Search for the cell housing the specified text and yield its (X, Y) center coordinate. 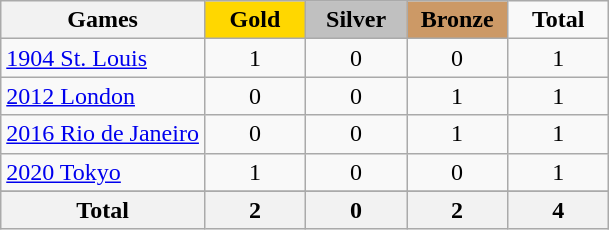
Bronze (458, 20)
2020 Tokyo (103, 172)
2016 Rio de Janeiro (103, 134)
2012 London (103, 96)
1904 St. Louis (103, 58)
Gold (254, 20)
Silver (356, 20)
4 (558, 210)
Games (103, 20)
